Identify which cell holds the provided text, then report its (X, Y) central coordinate. 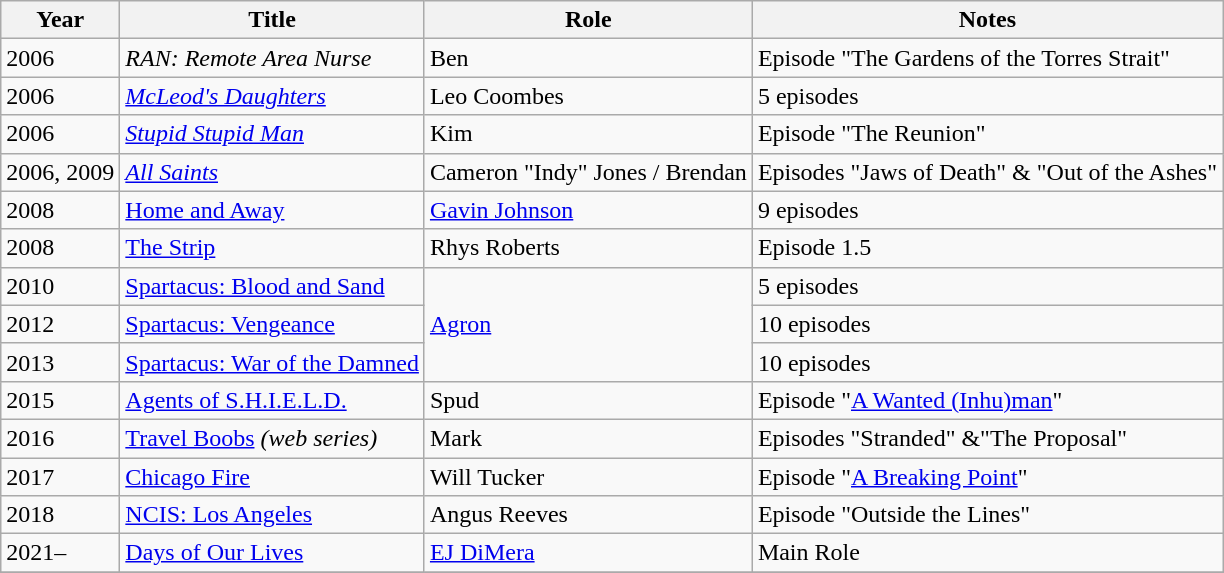
Episodes "Stranded" &"The Proposal" (987, 438)
Notes (987, 20)
Episodes "Jaws of Death" & "Out of the Ashes" (987, 172)
Travel Boobs (web series) (272, 438)
Episode "A Breaking Point" (987, 477)
2006, 2009 (60, 172)
Episode "Outside the Lines" (987, 515)
Will Tucker (588, 477)
The Strip (272, 248)
Spartacus: Vengeance (272, 324)
Episode 1.5 (987, 248)
Angus Reeves (588, 515)
Main Role (987, 553)
Role (588, 20)
Stupid Stupid Man (272, 134)
Spartacus: Blood and Sand (272, 286)
McLeod's Daughters (272, 96)
Agron (588, 324)
Ben (588, 58)
2013 (60, 362)
2017 (60, 477)
Home and Away (272, 210)
RAN: Remote Area Nurse (272, 58)
All Saints (272, 172)
Leo Coombes (588, 96)
Year (60, 20)
2012 (60, 324)
Agents of S.H.I.E.L.D. (272, 400)
Days of Our Lives (272, 553)
9 episodes (987, 210)
Rhys Roberts (588, 248)
Spud (588, 400)
Kim (588, 134)
2021– (60, 553)
Mark (588, 438)
Chicago Fire (272, 477)
2016 (60, 438)
Episode "The Gardens of the Torres Strait" (987, 58)
2015 (60, 400)
Episode "A Wanted (Inhu)man" (987, 400)
Gavin Johnson (588, 210)
2010 (60, 286)
Episode "The Reunion" (987, 134)
EJ DiMera (588, 553)
2018 (60, 515)
Cameron "Indy" Jones / Brendan (588, 172)
Title (272, 20)
Spartacus: War of the Damned (272, 362)
NCIS: Los Angeles (272, 515)
